Provide the (X, Y) coordinate of the cell's center where the given text is located.  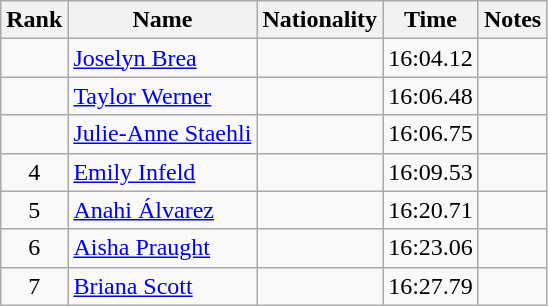
16:27.79 (431, 286)
Notes (512, 20)
Briana Scott (162, 286)
Nationality (320, 20)
6 (34, 248)
16:06.48 (431, 96)
Aisha Praught (162, 248)
7 (34, 286)
16:06.75 (431, 134)
Taylor Werner (162, 96)
Emily Infeld (162, 172)
16:09.53 (431, 172)
Rank (34, 20)
Julie-Anne Staehli (162, 134)
Anahi Álvarez (162, 210)
5 (34, 210)
Joselyn Brea (162, 58)
Time (431, 20)
16:20.71 (431, 210)
4 (34, 172)
16:23.06 (431, 248)
Name (162, 20)
16:04.12 (431, 58)
